Capture the cell that displays the provided text and extract its [X, Y] central coordinate. 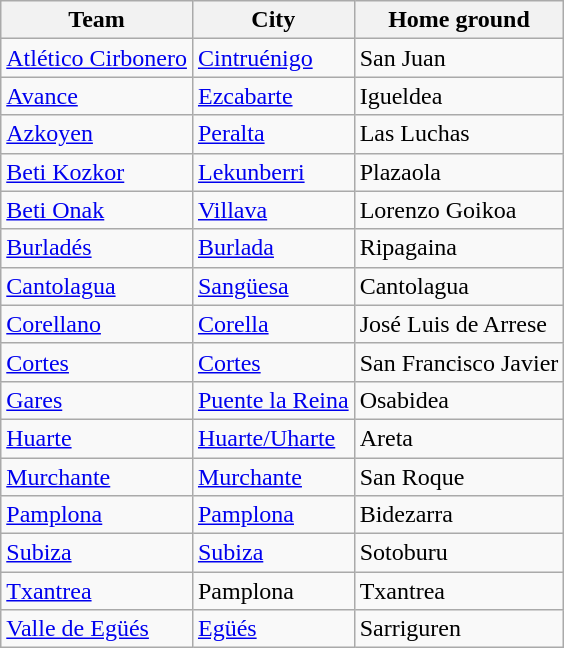
Avance [97, 96]
Peralta [273, 134]
Puente la Reina [273, 400]
Beti Onak [97, 210]
Areta [459, 438]
Burladés [97, 248]
Ezcabarte [273, 96]
Bidezarra [459, 515]
City [273, 20]
Huarte [97, 438]
Huarte/Uharte [273, 438]
Gares [97, 400]
Osabidea [459, 400]
Sangüesa [273, 286]
Cintruénigo [273, 58]
Plazaola [459, 172]
Atlético Cirbonero [97, 58]
San Juan [459, 58]
Valle de Egüés [97, 629]
Burlada [273, 248]
Egüés [273, 629]
Team [97, 20]
Azkoyen [97, 134]
Lekunberri [273, 172]
Igueldea [459, 96]
Las Luchas [459, 134]
Lorenzo Goikoa [459, 210]
José Luis de Arrese [459, 324]
Ripagaina [459, 248]
Sotoburu [459, 553]
Corella [273, 324]
Beti Kozkor [97, 172]
San Roque [459, 477]
Corellano [97, 324]
Villava [273, 210]
Sarriguren [459, 629]
Home ground [459, 20]
San Francisco Javier [459, 362]
